Output the [X, Y] coordinate of the center of the cell containing the given text.  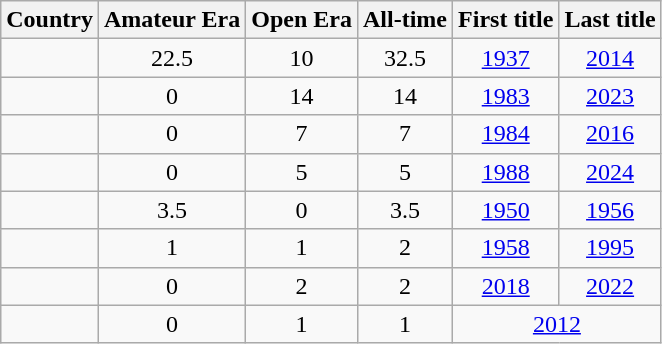
Country [50, 20]
First title [506, 20]
1995 [610, 248]
2022 [610, 286]
2012 [558, 324]
1983 [506, 96]
1950 [506, 210]
1956 [610, 210]
2016 [610, 134]
2024 [610, 172]
1937 [506, 58]
2023 [610, 96]
Amateur Era [172, 20]
1984 [506, 134]
Open Era [302, 20]
2014 [610, 58]
1988 [506, 172]
2018 [506, 286]
All-time [404, 20]
1958 [506, 248]
Last title [610, 20]
32.5 [404, 58]
10 [302, 58]
22.5 [172, 58]
